Return the (X, Y) coordinate for the center point of the cell that contains the specified text.  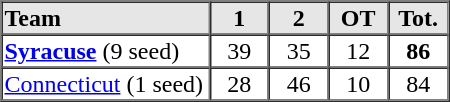
84 (418, 84)
28 (240, 84)
1 (240, 18)
10 (358, 84)
12 (358, 50)
Connecticut (1 seed) (106, 84)
2 (298, 18)
OT (358, 18)
35 (298, 50)
Tot. (418, 18)
46 (298, 84)
Syracuse (9 seed) (106, 50)
39 (240, 50)
Team (106, 18)
86 (418, 50)
